Provide the (X, Y) coordinate of the cell's center where the given text is located.  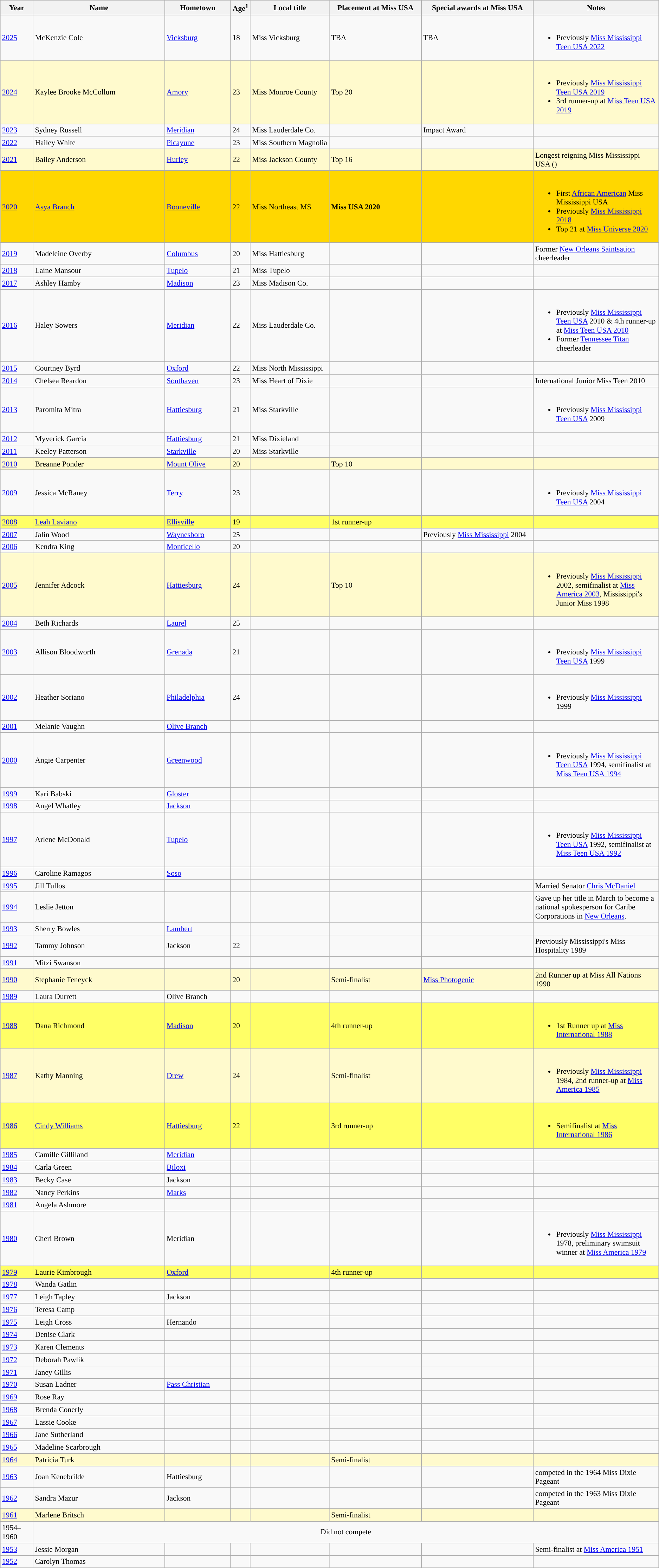
3rd runner-up (375, 1126)
1964 (17, 1460)
Leah Laviano (99, 522)
Jill Tullos (99, 886)
2nd Runner up at Miss All Nations 1990 (596, 980)
Lambert (198, 929)
Laine Mansour (99, 271)
19 (240, 522)
1969 (17, 1397)
Jalin Wood (99, 535)
Dana Richmond (99, 1026)
Madeline Scarbrough (99, 1448)
Carolyn Thomas (99, 1562)
Starkville (198, 451)
Did not compete (346, 1532)
competed in the 1964 Miss Dixie Pageant (596, 1477)
Miss Dixieland (290, 439)
Amory (198, 92)
1980 (17, 1239)
2010 (17, 464)
1970 (17, 1385)
2023 (17, 130)
Previously Miss Mississippi 1978, preliminary swimsuit winner at Miss America 1979 (596, 1239)
Previously Miss Mississippi Teen USA 2022 (596, 38)
Paromita Mitra (99, 410)
1990 (17, 980)
2022 (17, 143)
Notes (596, 8)
2008 (17, 522)
Angel Whatley (99, 806)
First African American Miss Mississippi USAPreviously Miss Mississippi 2018Top 21 at Miss Universe 2020 (596, 207)
Leslie Jetton (99, 908)
2016 (17, 326)
1999 (17, 794)
1st Runner up at Miss International 1988 (596, 1026)
1986 (17, 1126)
Courtney Byrd (99, 368)
Asya Branch (99, 207)
Deborah Pawlik (99, 1360)
Miss Southern Magnolia (290, 143)
Miss USA 2020 (375, 207)
Teresa Camp (99, 1310)
1965 (17, 1448)
2024 (17, 92)
1976 (17, 1310)
Miss Heart of Dixie (290, 381)
1984 (17, 1168)
1974 (17, 1335)
Top 16 (375, 159)
2002 (17, 698)
2025 (17, 38)
1997 (17, 839)
Karen Clements (99, 1347)
Becky Case (99, 1180)
Hometown (198, 8)
1995 (17, 886)
Cheri Brown (99, 1239)
2018 (17, 271)
1954–1960 (17, 1532)
Myverick Garcia (99, 439)
Special awards at Miss USA (477, 8)
Carla Green (99, 1168)
Age1 (240, 8)
Year (17, 8)
Keeley Patterson (99, 451)
Grenada (198, 652)
Mitzi Swanson (99, 963)
Previously Mississippi's Miss Hospitality 1989 (596, 946)
1966 (17, 1435)
Mount Olive (198, 464)
Chelsea Reardon (99, 381)
Impact Award (477, 130)
Kendra King (99, 547)
Miss Northeast MS (290, 207)
1996 (17, 873)
Gloster (198, 794)
1953 (17, 1549)
2004 (17, 623)
Beth Richards (99, 623)
Sydney Russell (99, 130)
Tammy Johnson (99, 946)
2011 (17, 451)
Camille Gilliland (99, 1155)
Kaylee Brooke McCollum (99, 92)
1992 (17, 946)
Caroline Ramagos (99, 873)
Ashley Hamby (99, 283)
Semi-finalist at Miss America 1951 (596, 1549)
Kathy Manning (99, 1076)
1971 (17, 1372)
Angie Carpenter (99, 760)
Arlene McDonald (99, 839)
2013 (17, 410)
Previously Miss Mississippi Teen USA 1992, semifinalist at Miss Teen USA 1992 (596, 839)
2012 (17, 439)
Previously Miss Mississippi 2002, semifinalist at Miss America 2003, Mississippi's Junior Miss 1998 (596, 585)
Susan Ladner (99, 1385)
Miss Monroe County (290, 92)
Previously Miss Mississippi 1984, 2nd runner-up at Miss America 1985 (596, 1076)
Laurie Kimbrough (99, 1272)
1st runner-up (375, 522)
Terry (198, 493)
1973 (17, 1347)
Booneville (198, 207)
Pass Christian (198, 1385)
Haley Sowers (99, 326)
Breanne Ponder (99, 464)
Previously Miss Mississippi Teen USA 2009 (596, 410)
2021 (17, 159)
Hernando (198, 1322)
2005 (17, 585)
1952 (17, 1562)
Former New Orleans Saintsation cheerleader (596, 254)
Melanie Vaughn (99, 727)
Madeleine Overby (99, 254)
Waynesboro (198, 535)
Picayune (198, 143)
Hailey White (99, 143)
1982 (17, 1193)
Married Senator Chris McDaniel (596, 886)
1994 (17, 908)
1972 (17, 1360)
Vicksburg (198, 38)
1975 (17, 1322)
1968 (17, 1410)
Miss Jackson County (290, 159)
1962 (17, 1498)
1987 (17, 1076)
Miss Vicksburg (290, 38)
Sandra Mazur (99, 1498)
Previously Miss Mississippi Teen USA 1999 (596, 652)
2006 (17, 547)
1983 (17, 1180)
Stephanie Teneyck (99, 980)
2014 (17, 381)
Biloxi (198, 1168)
1981 (17, 1205)
1989 (17, 997)
Jennifer Adcock (99, 585)
1967 (17, 1422)
2015 (17, 368)
1988 (17, 1026)
Jessie Morgan (99, 1549)
Lassie Cooke (99, 1422)
Denise Clark (99, 1335)
Previously Miss Mississippi 2004 (477, 535)
Jessica McRaney (99, 493)
Drew (198, 1076)
Allison Bloodworth (99, 652)
Miss Hattiesburg (290, 254)
Placement at Miss USA (375, 8)
2017 (17, 283)
1985 (17, 1155)
2009 (17, 493)
Southaven (198, 381)
Marlene Britsch (99, 1515)
Wanda Gatlin (99, 1285)
Local title (290, 8)
Sherry Bowles (99, 929)
Previously Miss Mississippi Teen USA 20193rd runner-up at Miss Teen USA 2019 (596, 92)
Janey Gillis (99, 1372)
1993 (17, 929)
Philadelphia (198, 698)
Kari Babski (99, 794)
Heather Soriano (99, 698)
Miss Madison Co. (290, 283)
Rose Ray (99, 1397)
Gave up her title in March to become a national spokesperson for Caribe Corporations in New Orleans. (596, 908)
McKenzie Cole (99, 38)
Bailey Anderson (99, 159)
Previously Miss Mississippi Teen USA 2004 (596, 493)
Cindy Williams (99, 1126)
Patricia Turk (99, 1460)
Jane Sutherland (99, 1435)
Previously Miss Mississippi Teen USA 2010 & 4th runner-up at Miss Teen USA 2010Former Tennessee Titan cheerleader (596, 326)
2019 (17, 254)
1963 (17, 1477)
Soso (198, 873)
Monticello (198, 547)
Miss Photogenic (477, 980)
Hurley (198, 159)
Columbus (198, 254)
Greenwood (198, 760)
Brenda Conerly (99, 1410)
1991 (17, 963)
2007 (17, 535)
1961 (17, 1515)
Nancy Perkins (99, 1193)
Laura Durrett (99, 997)
1977 (17, 1297)
competed in the 1963 Miss Dixie Pageant (596, 1498)
2003 (17, 652)
Laurel (198, 623)
2020 (17, 207)
Marks (198, 1193)
International Junior Miss Teen 2010 (596, 381)
Top 20 (375, 92)
Leigh Tapley (99, 1297)
Semifinalist at Miss International 1986 (596, 1126)
Previously Miss Mississippi 1999 (596, 698)
2000 (17, 760)
1979 (17, 1272)
1978 (17, 1285)
Miss Tupelo (290, 271)
1998 (17, 806)
Previously Miss Mississippi Teen USA 1994, semifinalist at Miss Teen USA 1994 (596, 760)
Longest reigning Miss Mississippi USA () (596, 159)
Miss North Mississippi (290, 368)
2001 (17, 727)
Leigh Cross (99, 1322)
18 (240, 38)
Ellisville (198, 522)
Name (99, 8)
Angela Ashmore (99, 1205)
Joan Kenebrilde (99, 1477)
